Extract the [x, y] coordinate from the center of the cell holding the provided text.  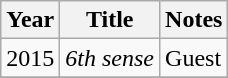
Notes [194, 20]
Year [30, 20]
Guest [194, 58]
6th sense [110, 58]
2015 [30, 58]
Title [110, 20]
